Capture the cell that displays the provided text and extract its (X, Y) central coordinate. 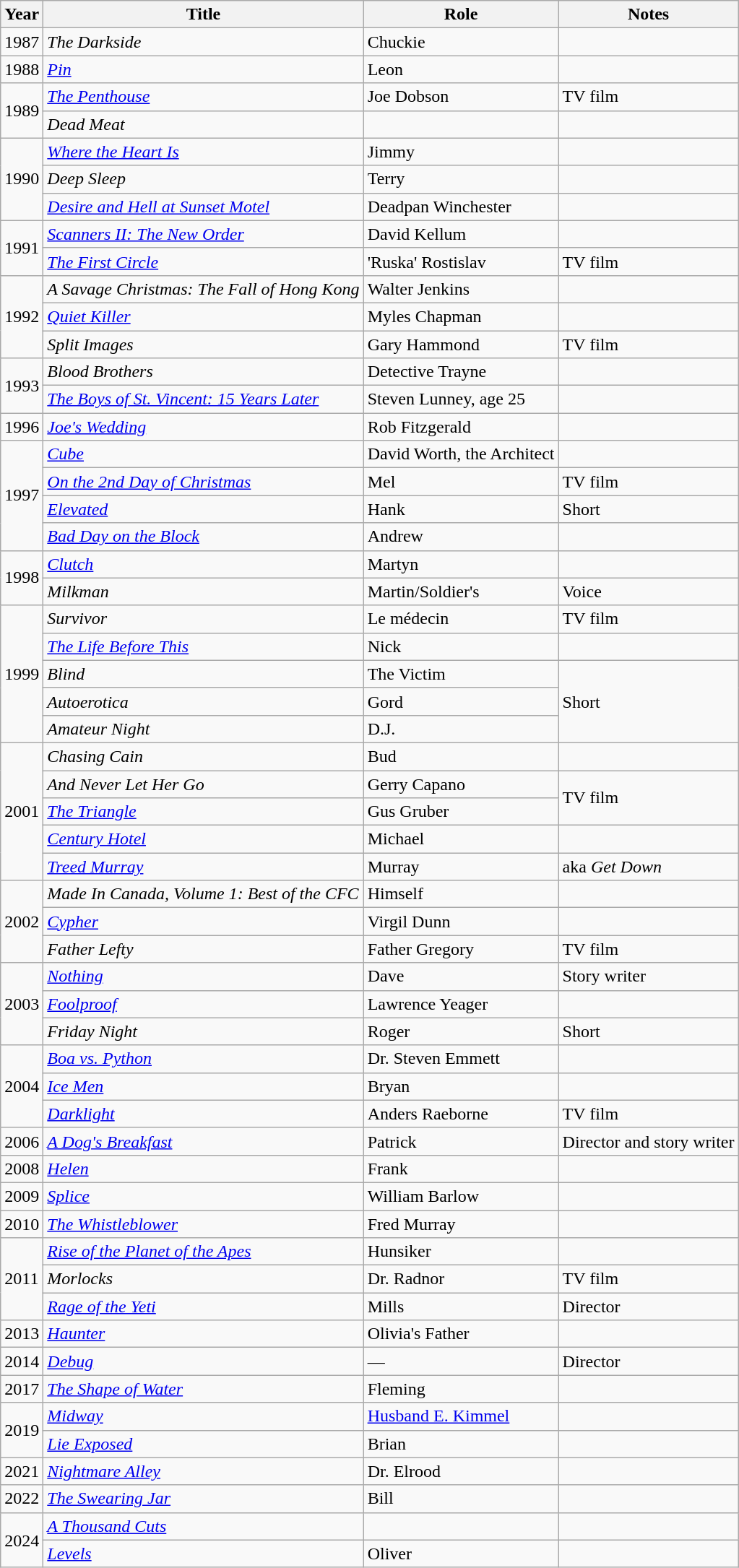
2001 (22, 811)
2010 (22, 1224)
Hunsiker (461, 1252)
Father Lefty (204, 949)
Michael (461, 839)
The First Circle (204, 261)
1998 (22, 578)
2013 (22, 1334)
William Barlow (461, 1196)
1993 (22, 386)
The Darkside (204, 42)
On the 2nd Day of Christmas (204, 482)
Fred Murray (461, 1224)
Jimmy (461, 152)
A Thousand Cuts (204, 1526)
Year (22, 14)
Roger (461, 1031)
2006 (22, 1141)
Father Gregory (461, 949)
Husband E. Kimmel (461, 1416)
1989 (22, 111)
— (461, 1361)
Made In Canada, Volume 1: Best of the CFC (204, 894)
Olivia's Father (461, 1334)
Treed Murray (204, 867)
David Kellum (461, 234)
Ice Men (204, 1086)
Foolproof (204, 1004)
The Shape of Water (204, 1389)
Helen (204, 1169)
Midway (204, 1416)
Deadpan Winchester (461, 207)
Mills (461, 1307)
Debug (204, 1361)
Detective Trayne (461, 372)
Morlocks (204, 1279)
The Victim (461, 674)
Desire and Hell at Sunset Motel (204, 207)
Story writer (649, 976)
aka Get Down (649, 867)
2019 (22, 1430)
Fleming (461, 1389)
The Whistleblower (204, 1224)
Bill (461, 1499)
Dave (461, 976)
Martyn (461, 564)
Splice (204, 1196)
1992 (22, 316)
Dead Meat (204, 124)
Gord (461, 701)
Director and story writer (649, 1141)
Cypher (204, 922)
1999 (22, 674)
Darklight (204, 1114)
2003 (22, 1004)
Oliver (461, 1554)
Century Hotel (204, 839)
Split Images (204, 345)
The Life Before This (204, 646)
A Dog's Breakfast (204, 1141)
Dr. Elrood (461, 1471)
2008 (22, 1169)
Boa vs. Python (204, 1059)
Gerry Capano (461, 784)
Levels (204, 1554)
And Never Let Her Go (204, 784)
2002 (22, 922)
Notes (649, 14)
Milkman (204, 592)
1991 (22, 248)
The Triangle (204, 812)
'Ruska' Rostislav (461, 261)
Clutch (204, 564)
Hank (461, 509)
Joe Dobson (461, 97)
Myles Chapman (461, 316)
Bad Day on the Block (204, 537)
Survivor (204, 619)
Role (461, 14)
2014 (22, 1361)
Himself (461, 894)
Friday Night (204, 1031)
Dr. Radnor (461, 1279)
Lie Exposed (204, 1444)
Amateur Night (204, 729)
Virgil Dunn (461, 922)
2009 (22, 1196)
Autoerotica (204, 701)
Scanners II: The New Order (204, 234)
2024 (22, 1540)
Quiet Killer (204, 316)
Terry (461, 179)
2021 (22, 1471)
David Worth, the Architect (461, 454)
1990 (22, 179)
1988 (22, 69)
Rob Fitzgerald (461, 427)
Elevated (204, 509)
Frank (461, 1169)
Mel (461, 482)
Blind (204, 674)
Nick (461, 646)
Nightmare Alley (204, 1471)
Where the Heart Is (204, 152)
Gary Hammond (461, 345)
A Savage Christmas: The Fall of Hong Kong (204, 289)
Murray (461, 867)
The Penthouse (204, 97)
Pin (204, 69)
Bud (461, 756)
Lawrence Yeager (461, 1004)
Chasing Cain (204, 756)
Deep Sleep (204, 179)
2022 (22, 1499)
Dr. Steven Emmett (461, 1059)
Joe's Wedding (204, 427)
Anders Raeborne (461, 1114)
The Boys of St. Vincent: 15 Years Later (204, 399)
Walter Jenkins (461, 289)
1996 (22, 427)
Gus Gruber (461, 812)
2004 (22, 1086)
Martin/Soldier's (461, 592)
Leon (461, 69)
Patrick (461, 1141)
D.J. (461, 729)
Brian (461, 1444)
Bryan (461, 1086)
2017 (22, 1389)
Rage of the Yeti (204, 1307)
Nothing (204, 976)
Title (204, 14)
2011 (22, 1279)
The Swearing Jar (204, 1499)
Chuckie (461, 42)
Steven Lunney, age 25 (461, 399)
1997 (22, 495)
Andrew (461, 537)
Voice (649, 592)
Le médecin (461, 619)
Haunter (204, 1334)
Blood Brothers (204, 372)
Rise of the Planet of the Apes (204, 1252)
Cube (204, 454)
1987 (22, 42)
